Detect which cell encompasses the target text, then output its [X, Y] center coordinate. 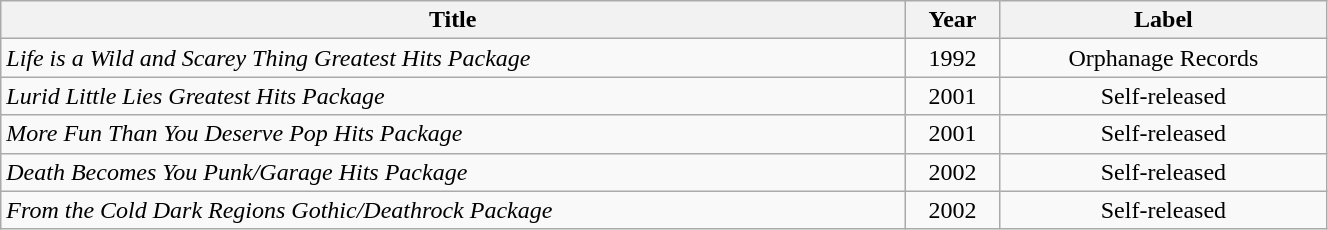
Death Becomes You Punk/Garage Hits Package [453, 172]
1992 [953, 58]
Year [953, 20]
Life is a Wild and Scarey Thing Greatest Hits Package [453, 58]
More Fun Than You Deserve Pop Hits Package [453, 134]
Lurid Little Lies Greatest Hits Package [453, 96]
Label [1163, 20]
Title [453, 20]
Orphanage Records [1163, 58]
From the Cold Dark Regions Gothic/Deathrock Package [453, 210]
